Pinpoint the cell where the given text exists, returning its [x, y] midpoint coordinate. 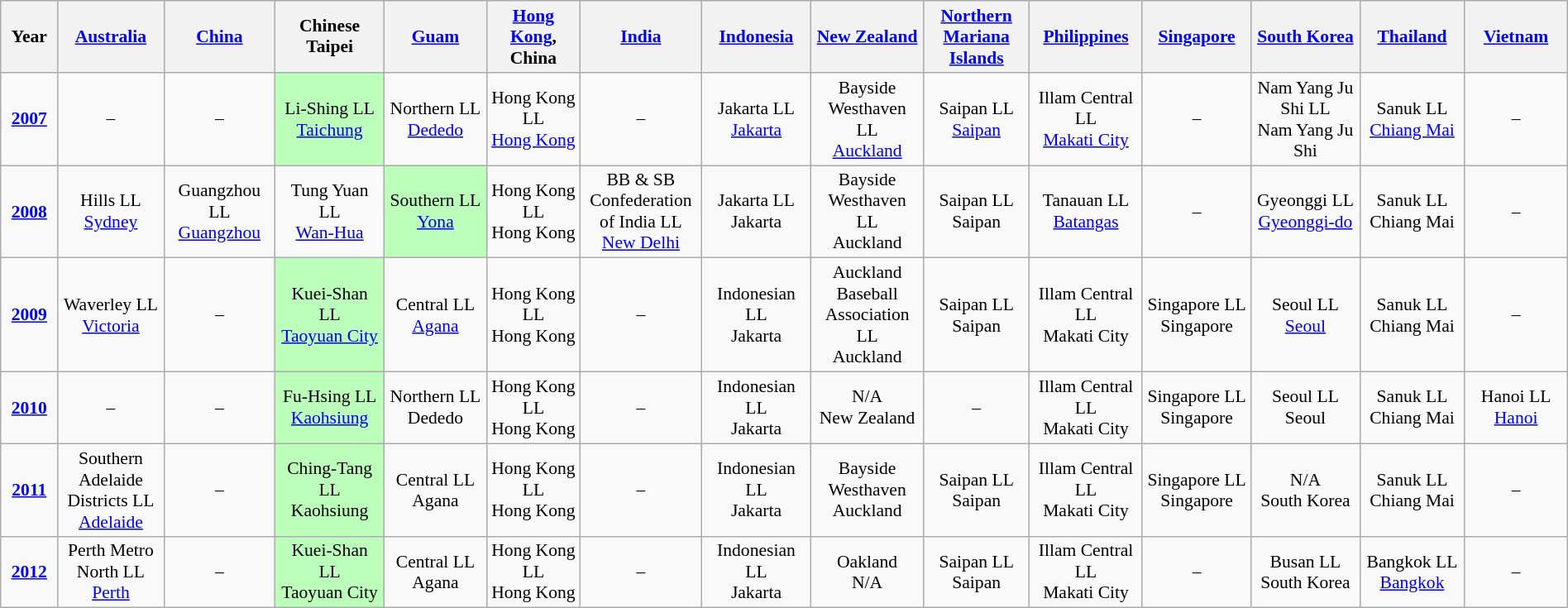
Nam Yang Ju Shi LLNam Yang Ju Shi [1305, 119]
Northern Mariana Islands [977, 36]
Fu-Hsing LLKaohsiung [330, 409]
2007 [30, 119]
2009 [30, 315]
New Zealand [868, 36]
Waverley LLVictoria [111, 315]
Ching-Tang LLKaohsiung [330, 490]
Hills LLSydney [111, 212]
Perth Metro North LLPerth [111, 572]
2010 [30, 409]
2008 [30, 212]
Bayside WesthavenAuckland [868, 490]
N/ASouth Korea [1305, 490]
Tanauan LLBatangas [1087, 212]
Thailand [1413, 36]
2012 [30, 572]
Vietnam [1516, 36]
Bangkok LLBangkok [1413, 572]
South Korea [1305, 36]
Guangzhou LLGuangzhou [220, 212]
Singapore [1197, 36]
China [220, 36]
Guam [435, 36]
Year [30, 36]
OaklandN/A [868, 572]
BB & SB Confederation of India LLNew Delhi [640, 212]
Chinese Taipei [330, 36]
Southern LLYona [435, 212]
Li-Shing LLTaichung [330, 119]
Australia [111, 36]
Tung Yuan LLWan-Hua [330, 212]
Hanoi LLHanoi [1516, 409]
Auckland Baseball Association LLAuckland [868, 315]
N/ANew Zealand [868, 409]
Philippines [1087, 36]
Busan LLSouth Korea [1305, 572]
2011 [30, 490]
Hong Kong, China [533, 36]
India [640, 36]
Indonesia [756, 36]
Southern Adelaide Districts LLAdelaide [111, 490]
Gyeonggi LLGyeonggi-do [1305, 212]
